Scan for the cell matching the given text and deliver its (X, Y) coordinate at center. 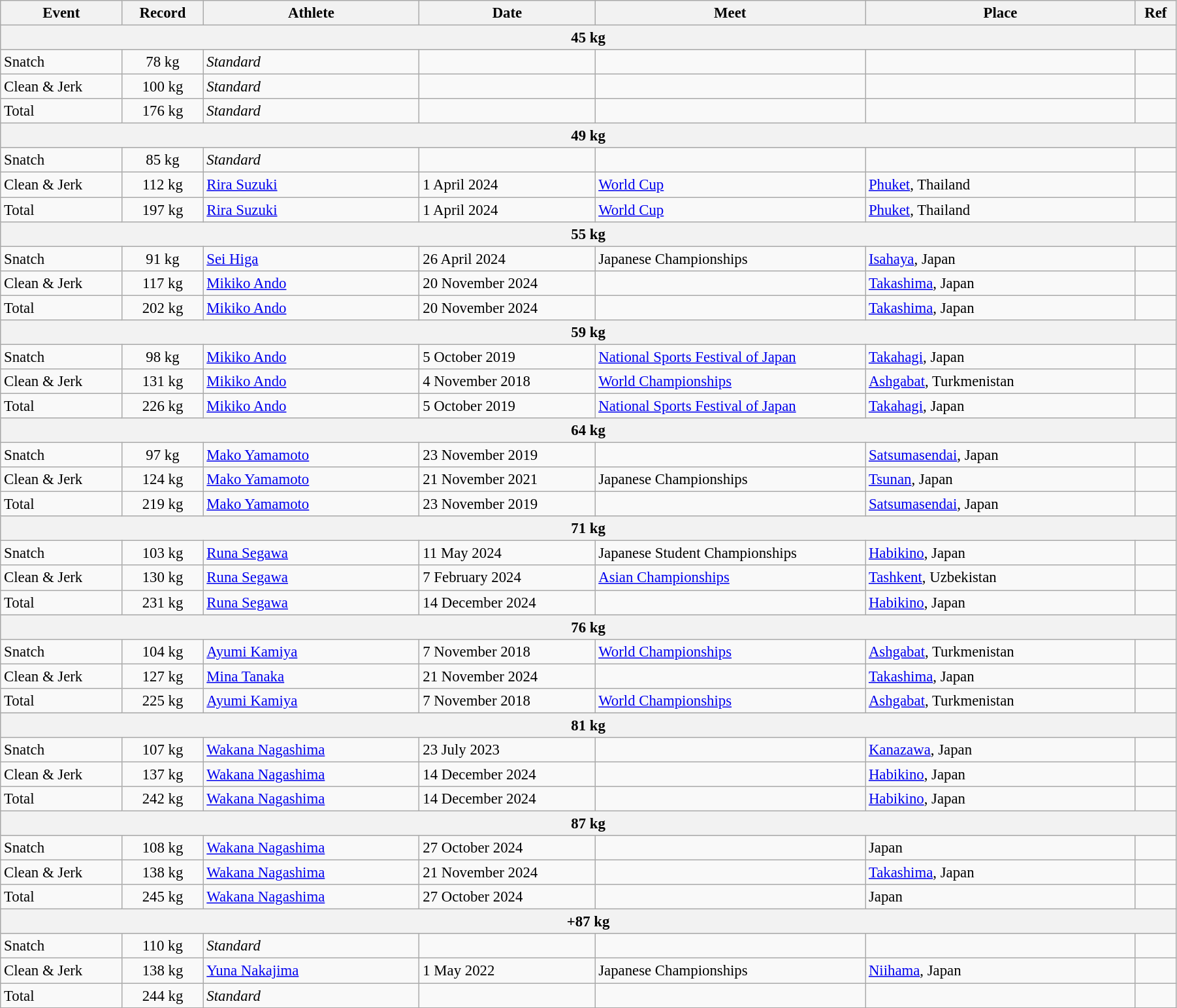
Niihama, Japan (1001, 971)
197 kg (163, 210)
137 kg (163, 774)
Isahaya, Japan (1001, 259)
127 kg (163, 676)
244 kg (163, 996)
+87 kg (588, 922)
Mina Tanaka (311, 676)
64 kg (588, 431)
26 April 2024 (507, 259)
Yuna Nakajima (311, 971)
Event (61, 13)
117 kg (163, 283)
23 July 2023 (507, 750)
91 kg (163, 259)
Kanazawa, Japan (1001, 750)
85 kg (163, 160)
49 kg (588, 136)
107 kg (163, 750)
131 kg (163, 382)
45 kg (588, 38)
21 November 2021 (507, 480)
97 kg (163, 455)
Ref (1155, 13)
98 kg (163, 357)
Date (507, 13)
Athlete (311, 13)
226 kg (163, 406)
176 kg (163, 111)
231 kg (163, 602)
103 kg (163, 553)
225 kg (163, 701)
4 November 2018 (507, 382)
124 kg (163, 480)
112 kg (163, 185)
Place (1001, 13)
59 kg (588, 333)
108 kg (163, 848)
78 kg (163, 62)
245 kg (163, 897)
71 kg (588, 528)
104 kg (163, 651)
202 kg (163, 308)
Tashkent, Uzbekistan (1001, 578)
Asian Championships (730, 578)
219 kg (163, 504)
Record (163, 13)
110 kg (163, 947)
7 February 2024 (507, 578)
1 May 2022 (507, 971)
Meet (730, 13)
242 kg (163, 799)
100 kg (163, 87)
87 kg (588, 824)
Sei Higa (311, 259)
55 kg (588, 234)
11 May 2024 (507, 553)
Tsunan, Japan (1001, 480)
76 kg (588, 627)
130 kg (163, 578)
81 kg (588, 725)
Japanese Student Championships (730, 553)
